Pinpoint the cell where the given text exists, returning its [X, Y] midpoint coordinate. 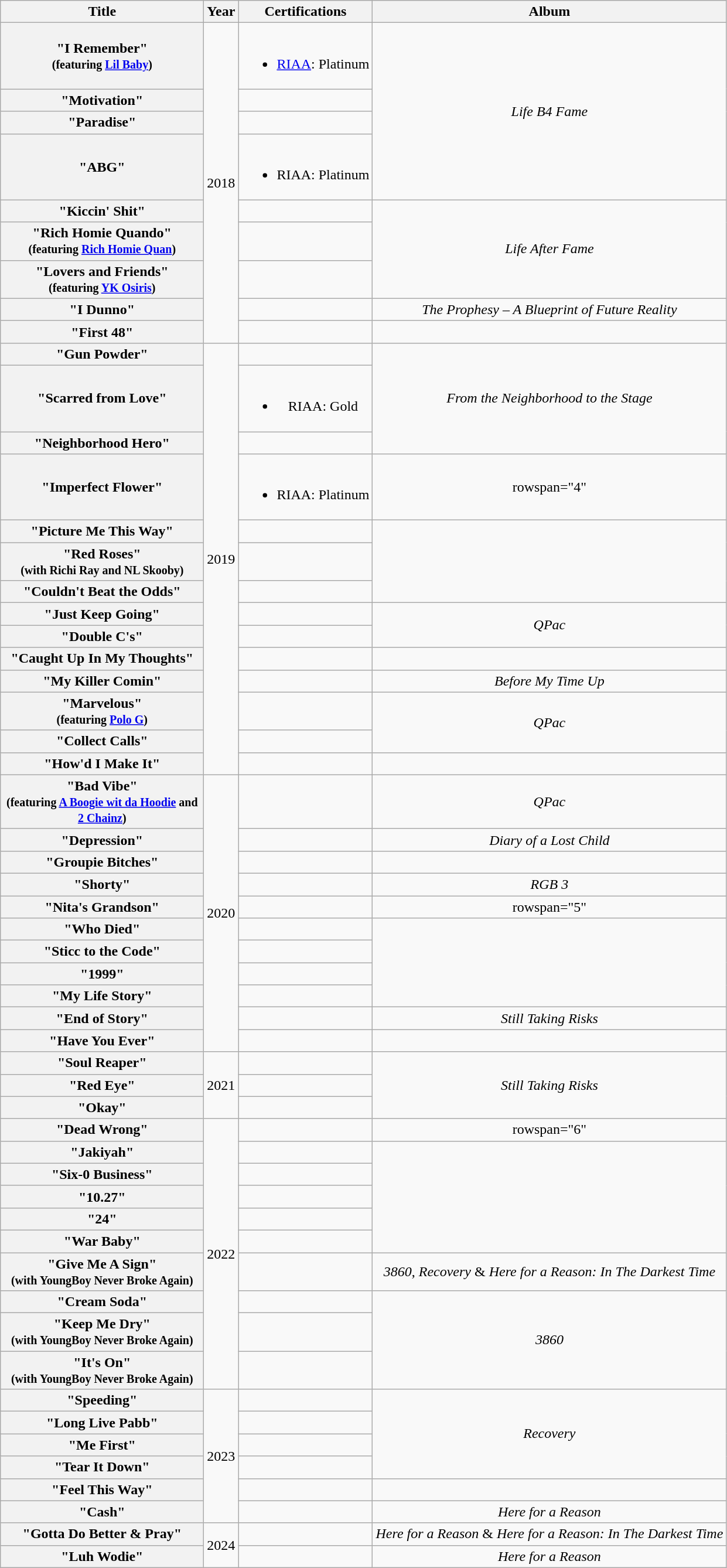
"Double C's" [102, 636]
"I Remember"(featuring Lil Baby) [102, 56]
"Bad Vibe"(featuring A Boogie wit da Hoodie and 2 Chainz) [102, 802]
"Neighborhood Hero" [102, 442]
"End of Story" [102, 1018]
"Red Eye" [102, 1085]
"Jakiyah" [102, 1152]
"Have You Ever" [102, 1041]
RIAA: Gold [306, 398]
"Six-0 Business" [102, 1174]
"Groupie Bitches" [102, 862]
rowspan="6" [549, 1130]
"Lovers and Friends"(featuring YK Osiris) [102, 279]
rowspan="5" [549, 906]
2019 [221, 559]
"Rich Homie Quando"(featuring Rich Homie Quan) [102, 241]
"10.27" [102, 1197]
Album [549, 12]
Here for a Reason & Here for a Reason: In The Darkest Time [549, 1534]
"Gun Powder" [102, 354]
Diary of a Lost Child [549, 840]
"Me First" [102, 1445]
2021 [221, 1085]
RGB 3 [549, 884]
"Keep Me Dry"(with YoungBoy Never Broke Again) [102, 1332]
"24" [102, 1219]
"Sticc to the Code" [102, 952]
"Speeding" [102, 1400]
"My Life Story" [102, 996]
"Paradise" [102, 122]
2020 [221, 913]
Certifications [306, 12]
"Tear It Down" [102, 1467]
"Picture Me This Way" [102, 531]
2024 [221, 1545]
2018 [221, 183]
"Kiccin' Shit" [102, 211]
The Prophesy – A Blueprint of Future Reality [549, 309]
2022 [221, 1254]
"ABG" [102, 166]
"Gotta Do Better & Pray" [102, 1534]
Recovery [549, 1434]
"It's On"(with YoungBoy Never Broke Again) [102, 1370]
"War Baby" [102, 1241]
rowspan="4" [549, 488]
"Red Roses"(with Richi Ray and NL Skooby) [102, 561]
Before My Time Up [549, 681]
"Long Live Pabb" [102, 1423]
"Give Me A Sign"(with YoungBoy Never Broke Again) [102, 1272]
Title [102, 12]
"Who Died" [102, 929]
"My Killer Comin" [102, 681]
"Nita's Grandson" [102, 906]
"Dead Wrong" [102, 1130]
2023 [221, 1456]
"Imperfect Flower" [102, 488]
"Soul Reaper" [102, 1063]
"First 48" [102, 332]
Life B4 Fame [549, 111]
"1999" [102, 974]
From the Neighborhood to the Stage [549, 398]
"Collect Calls" [102, 741]
"Feel This Way" [102, 1489]
"I Dunno" [102, 309]
"Okay" [102, 1107]
"Caught Up In My Thoughts" [102, 659]
Year [221, 12]
3860, Recovery & Here for a Reason: In The Darkest Time [549, 1272]
3860 [549, 1340]
"Couldn't Beat the Odds" [102, 592]
"How'd I Make It" [102, 763]
"Cream Soda" [102, 1302]
"Depression" [102, 840]
"Just Keep Going" [102, 614]
"Cash" [102, 1512]
"Luh Wodie" [102, 1556]
"Motivation" [102, 100]
Life After Fame [549, 249]
"Marvelous"(featuring Polo G) [102, 711]
"Shorty" [102, 884]
"Scarred from Love" [102, 398]
